For the text-containing cell, return its midpoint in [x, y] coordinate format. 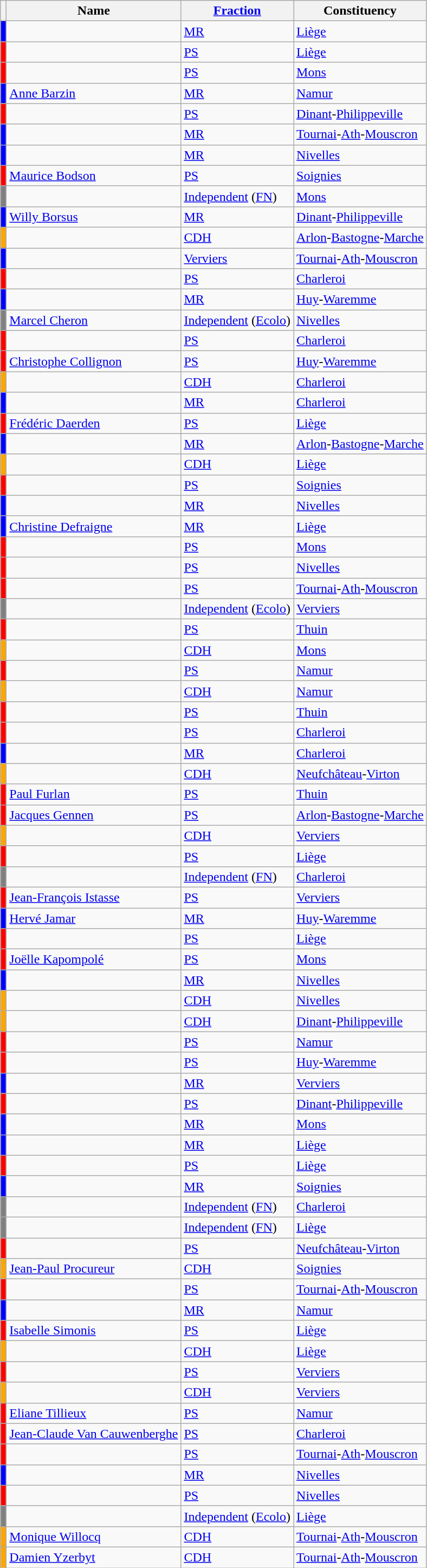
Anne Barzin [94, 93]
Willy Borsus [94, 217]
Jean-Paul Procureur [94, 1269]
Jean-François Istasse [94, 897]
Paul Furlan [94, 794]
Christine Defraigne [94, 526]
Eliane Tillieux [94, 1413]
Fraction [237, 11]
Name [94, 11]
Monique Willocq [94, 1537]
Jean-Claude Van Cauwenberghe [94, 1434]
Jacques Gennen [94, 815]
Frédéric Daerden [94, 423]
Constituency [360, 11]
Maurice Bodson [94, 176]
Hervé Jamar [94, 918]
Christophe Collignon [94, 361]
Marcel Cheron [94, 320]
Isabelle Simonis [94, 1331]
Damien Yzerbyt [94, 1557]
Joëlle Kapompolé [94, 960]
